Search for the cell housing the specified text and yield its (X, Y) center coordinate. 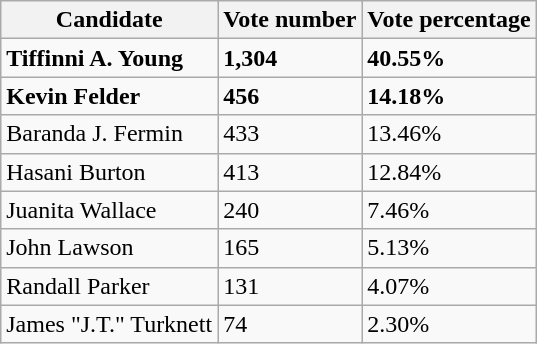
14.18% (449, 96)
433 (290, 134)
456 (290, 96)
Juanita Wallace (110, 210)
131 (290, 286)
Kevin Felder (110, 96)
Hasani Burton (110, 172)
5.13% (449, 248)
2.30% (449, 324)
Randall Parker (110, 286)
Baranda J. Fermin (110, 134)
Candidate (110, 20)
240 (290, 210)
John Lawson (110, 248)
12.84% (449, 172)
Vote percentage (449, 20)
74 (290, 324)
7.46% (449, 210)
165 (290, 248)
1,304 (290, 58)
40.55% (449, 58)
413 (290, 172)
James "J.T." Turknett (110, 324)
13.46% (449, 134)
4.07% (449, 286)
Tiffinni A. Young (110, 58)
Vote number (290, 20)
